Capture the cell that displays the provided text and extract its (x, y) central coordinate. 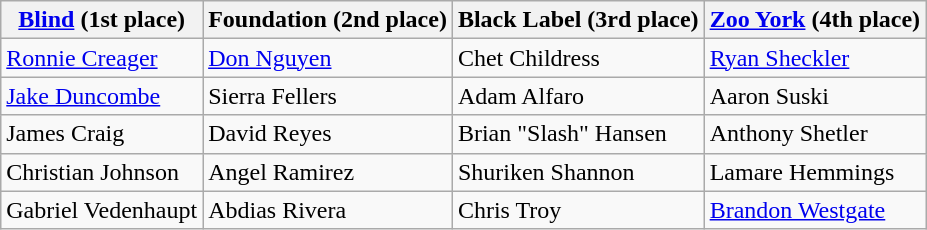
Foundation (2nd place) (328, 20)
Shuriken Shannon (578, 172)
Zoo York (4th place) (815, 20)
Blind (1st place) (102, 20)
Lamare Hemmings (815, 172)
Chris Troy (578, 210)
Chet Childress (578, 58)
Angel Ramirez (328, 172)
Christian Johnson (102, 172)
James Craig (102, 134)
Brandon Westgate (815, 210)
Sierra Fellers (328, 96)
Aaron Suski (815, 96)
Ronnie Creager (102, 58)
Black Label (3rd place) (578, 20)
Anthony Shetler (815, 134)
Abdias Rivera (328, 210)
Brian "Slash" Hansen (578, 134)
David Reyes (328, 134)
Jake Duncombe (102, 96)
Gabriel Vedenhaupt (102, 210)
Adam Alfaro (578, 96)
Don Nguyen (328, 58)
Ryan Sheckler (815, 58)
